Output the (x, y) coordinate of the center of the cell containing the given text.  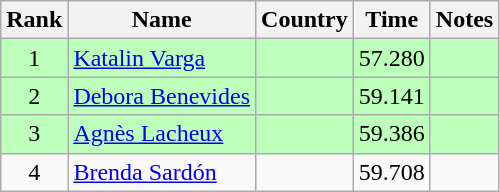
Time (392, 20)
Katalin Varga (162, 58)
Brenda Sardón (162, 172)
Rank (34, 20)
Name (162, 20)
1 (34, 58)
57.280 (392, 58)
Country (305, 20)
4 (34, 172)
59.386 (392, 134)
59.141 (392, 96)
2 (34, 96)
3 (34, 134)
Debora Benevides (162, 96)
Agnès Lacheux (162, 134)
Notes (464, 20)
59.708 (392, 172)
